Locate the cell with the specified text and output its [x, y] center coordinate. 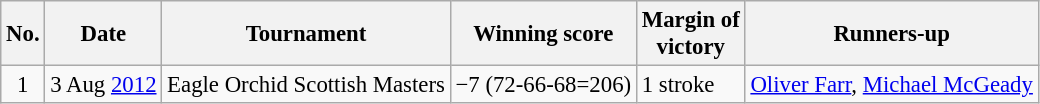
3 Aug 2012 [104, 85]
Runners-up [892, 34]
Eagle Orchid Scottish Masters [306, 85]
Winning score [543, 34]
Tournament [306, 34]
No. [23, 34]
1 [23, 85]
−7 (72-66-68=206) [543, 85]
Margin ofvictory [690, 34]
1 stroke [690, 85]
Oliver Farr, Michael McGeady [892, 85]
Date [104, 34]
